Return the [X, Y] coordinate for the center point of the cell that contains the specified text.  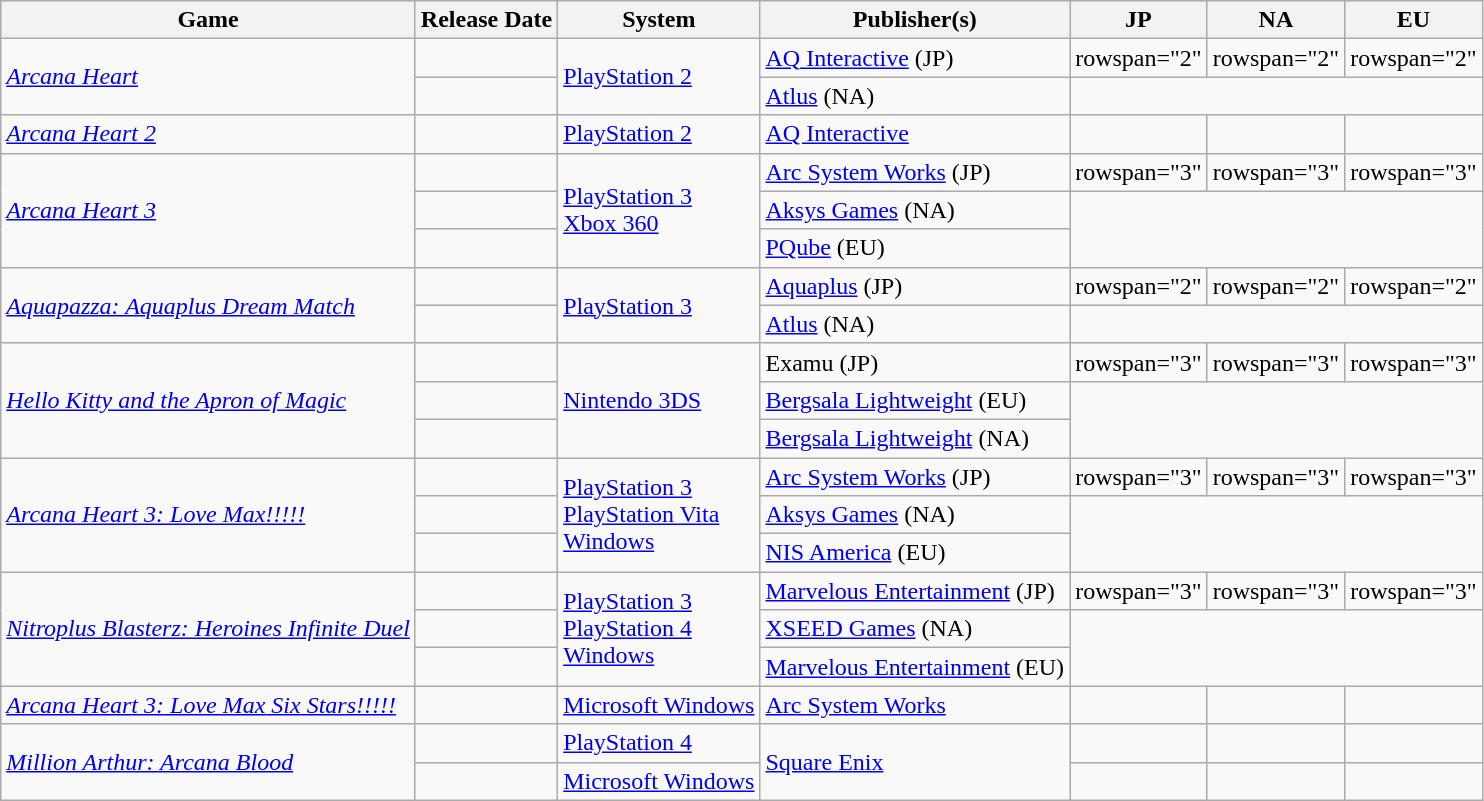
Aquapazza: Aquaplus Dream Match [208, 305]
Square Enix [915, 762]
PlayStation 3PlayStation VitaWindows [659, 515]
Nitroplus Blasterz: Heroines Infinite Duel [208, 629]
EU [1414, 20]
Million Arthur: Arcana Blood [208, 762]
AQ Interactive [915, 134]
Arcana Heart 2 [208, 134]
Aquaplus (JP) [915, 286]
Arcana Heart 3: Love Max!!!!! [208, 515]
NA [1276, 20]
Marvelous Entertainment (JP) [915, 591]
PlayStation 4 [659, 743]
PlayStation 3Xbox 360 [659, 210]
Game [208, 20]
XSEED Games (NA) [915, 629]
PlayStation 3 [659, 305]
PlayStation 3PlayStation 4Windows [659, 629]
Arcana Heart [208, 77]
Arcana Heart 3: Love Max Six Stars!!!!! [208, 705]
NIS America (EU) [915, 553]
PQube (EU) [915, 248]
Release Date [486, 20]
Marvelous Entertainment (EU) [915, 667]
Arcana Heart 3 [208, 210]
Arc System Works [915, 705]
Bergsala Lightweight (NA) [915, 438]
Hello Kitty and the Apron of Magic [208, 400]
Publisher(s) [915, 20]
Nintendo 3DS [659, 400]
System [659, 20]
JP [1139, 20]
AQ Interactive (JP) [915, 58]
Examu (JP) [915, 362]
Bergsala Lightweight (EU) [915, 400]
